Return the (X, Y) coordinate for the center point of the cell that contains the specified text.  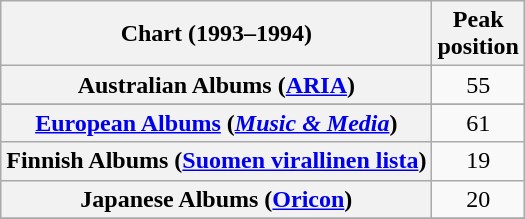
20 (478, 199)
Japanese Albums (Oricon) (216, 199)
55 (478, 85)
61 (478, 123)
Peakposition (478, 34)
19 (478, 161)
Australian Albums (ARIA) (216, 85)
Chart (1993–1994) (216, 34)
European Albums (Music & Media) (216, 123)
Finnish Albums (Suomen virallinen lista) (216, 161)
